Search for the cell housing the specified text and yield its [X, Y] center coordinate. 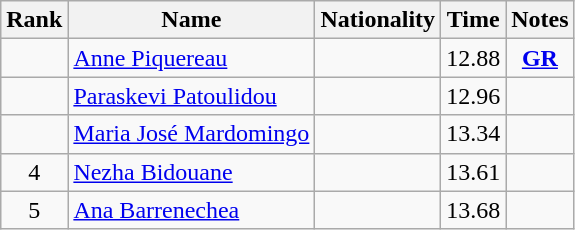
GR [540, 58]
5 [34, 210]
12.96 [474, 96]
Anne Piquereau [192, 58]
Paraskevi Patoulidou [192, 96]
13.61 [474, 172]
12.88 [474, 58]
13.68 [474, 210]
Nationality [378, 20]
13.34 [474, 134]
Maria José Mardomingo [192, 134]
Time [474, 20]
Ana Barrenechea [192, 210]
Name [192, 20]
Notes [540, 20]
Rank [34, 20]
4 [34, 172]
Nezha Bidouane [192, 172]
